Pinpoint the cell where the given text exists, returning its [x, y] midpoint coordinate. 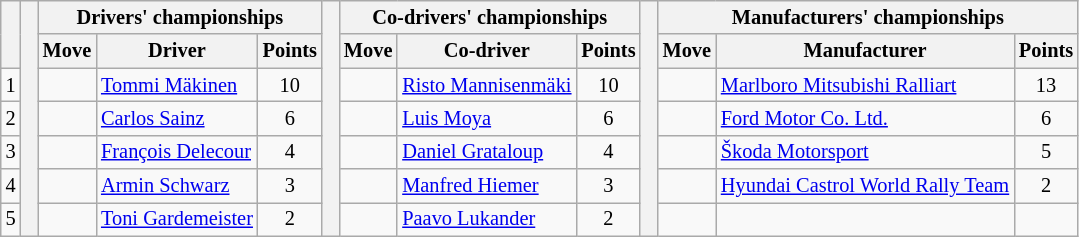
Tommi Mäkinen [177, 85]
Manufacturer [865, 51]
François Delecour [177, 152]
Daniel Grataloup [486, 152]
Luis Moya [486, 118]
13 [1046, 85]
Toni Gardemeister [177, 219]
Driver [177, 51]
Škoda Motorsport [865, 152]
Hyundai Castrol World Rally Team [865, 186]
Co-drivers' championships [490, 17]
Ford Motor Co. Ltd. [865, 118]
Paavo Lukander [486, 219]
Co-driver [486, 51]
Carlos Sainz [177, 118]
Marlboro Mitsubishi Ralliart [865, 85]
Armin Schwarz [177, 186]
Manufacturers' championships [868, 17]
Risto Mannisenmäki [486, 85]
Drivers' championships [180, 17]
Manfred Hiemer [486, 186]
1 [11, 85]
